Search for the cell housing the specified text and yield its [X, Y] center coordinate. 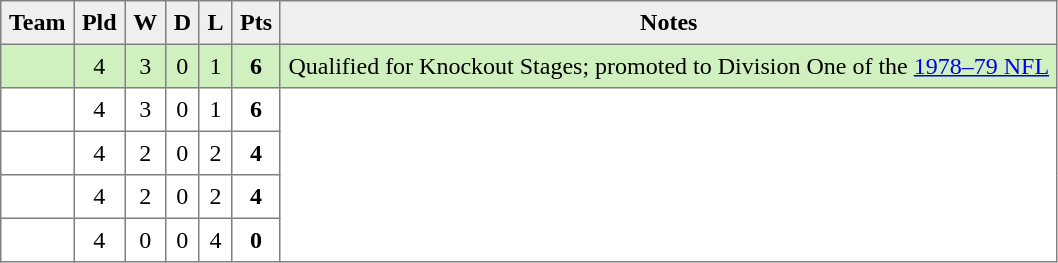
W [145, 23]
Team [38, 23]
Notes [668, 23]
Pts [256, 23]
D [182, 23]
L [216, 23]
Qualified for Knockout Stages; promoted to Division One of the 1978–79 NFL [668, 66]
Pld [100, 23]
